Detect which cell encompasses the target text, then output its (X, Y) center coordinate. 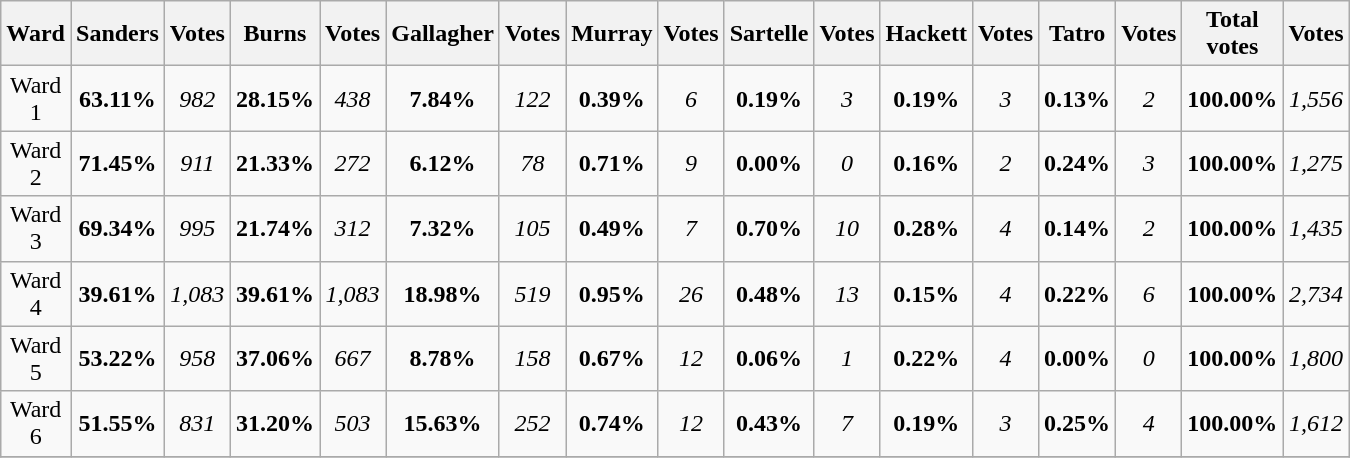
10 (847, 228)
15.63% (443, 424)
1,275 (1316, 164)
Burns (274, 34)
503 (353, 424)
78 (532, 164)
0.74% (612, 424)
0.28% (926, 228)
37.06% (274, 358)
105 (532, 228)
1,435 (1316, 228)
Ward 4 (36, 294)
13 (847, 294)
Ward (36, 34)
438 (353, 98)
0.70% (769, 228)
Sanders (117, 34)
63.11% (117, 98)
Gallagher (443, 34)
26 (691, 294)
8.78% (443, 358)
51.55% (117, 424)
Sartelle (769, 34)
Murray (612, 34)
7.32% (443, 228)
1 (847, 358)
0.14% (1078, 228)
1,800 (1316, 358)
Tatro (1078, 34)
21.74% (274, 228)
312 (353, 228)
71.45% (117, 164)
21.33% (274, 164)
Hackett (926, 34)
667 (353, 358)
31.20% (274, 424)
0.67% (612, 358)
0.24% (1078, 164)
Ward 1 (36, 98)
2,734 (1316, 294)
831 (197, 424)
982 (197, 98)
53.22% (117, 358)
Total votes (1232, 34)
0.15% (926, 294)
6.12% (443, 164)
911 (197, 164)
7.84% (443, 98)
1,612 (1316, 424)
69.34% (117, 228)
Ward 2 (36, 164)
1,556 (1316, 98)
519 (532, 294)
9 (691, 164)
Ward 3 (36, 228)
158 (532, 358)
0.25% (1078, 424)
Ward 5 (36, 358)
18.98% (443, 294)
122 (532, 98)
0.43% (769, 424)
0.06% (769, 358)
0.95% (612, 294)
995 (197, 228)
0.13% (1078, 98)
28.15% (274, 98)
0.71% (612, 164)
0.16% (926, 164)
958 (197, 358)
Ward 6 (36, 424)
0.49% (612, 228)
0.48% (769, 294)
252 (532, 424)
0.39% (612, 98)
272 (353, 164)
